For the text-containing cell, return its midpoint in [X, Y] coordinate format. 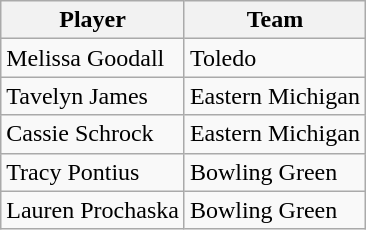
Team [274, 20]
Player [93, 20]
Tavelyn James [93, 96]
Toledo [274, 58]
Lauren Prochaska [93, 210]
Cassie Schrock [93, 134]
Melissa Goodall [93, 58]
Tracy Pontius [93, 172]
